From the cell containing the given text, extract its center point as (x, y) coordinate. 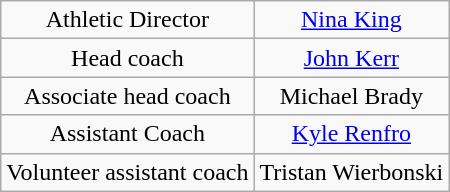
Michael Brady (352, 96)
Volunteer assistant coach (128, 172)
Kyle Renfro (352, 134)
Tristan Wierbonski (352, 172)
Head coach (128, 58)
Associate head coach (128, 96)
Assistant Coach (128, 134)
Athletic Director (128, 20)
John Kerr (352, 58)
Nina King (352, 20)
